Provide the (X, Y) coordinate of the cell's center where the given text is located.  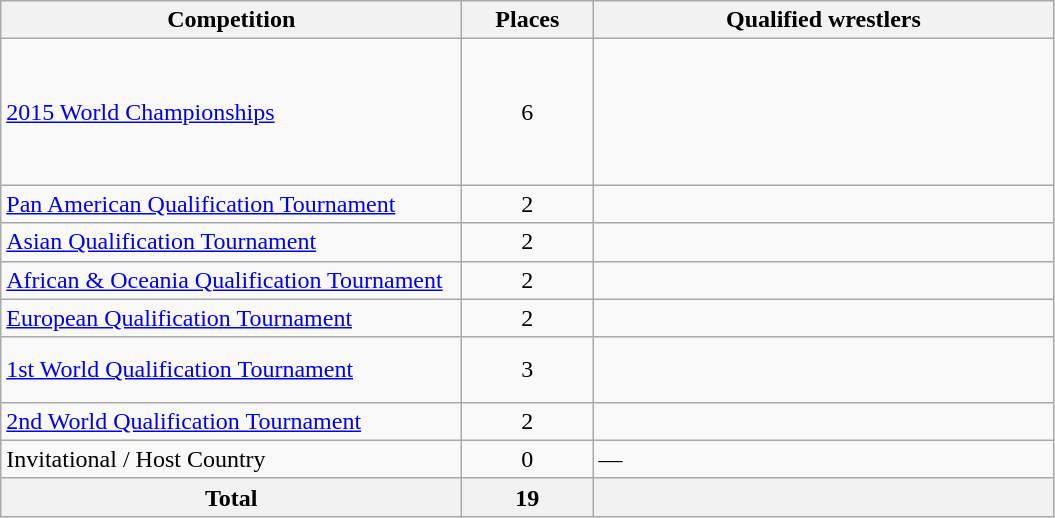
Places (528, 20)
Total (232, 497)
— (824, 459)
African & Oceania Qualification Tournament (232, 280)
6 (528, 112)
1st World Qualification Tournament (232, 370)
Competition (232, 20)
Invitational / Host Country (232, 459)
2015 World Championships (232, 112)
0 (528, 459)
Qualified wrestlers (824, 20)
2nd World Qualification Tournament (232, 421)
European Qualification Tournament (232, 318)
Pan American Qualification Tournament (232, 204)
Asian Qualification Tournament (232, 242)
3 (528, 370)
19 (528, 497)
